Return the [x, y] coordinate for the center point of the cell that contains the specified text.  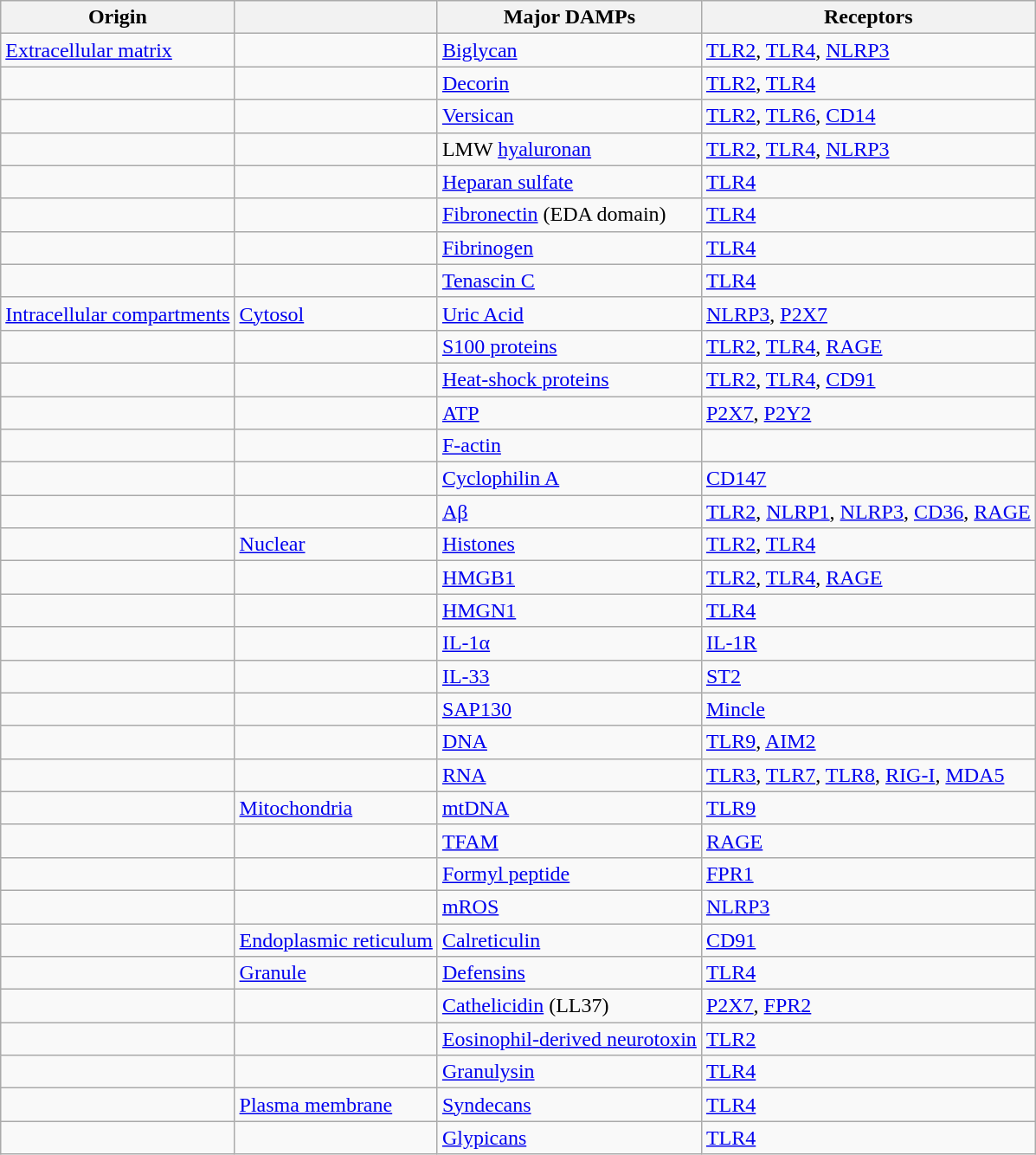
Cytosol [336, 313]
Mitochondria [336, 808]
Calreticulin [569, 939]
S100 proteins [569, 346]
Cyclophilin A [569, 479]
IL-1α [569, 643]
Granulysin [569, 1072]
Tenascin C [569, 281]
CD147 [868, 479]
Cathelicidin (LL37) [569, 1006]
CD91 [868, 939]
RNA [569, 775]
P2X7, FPR2 [868, 1006]
Decorin [569, 83]
Versican [569, 116]
mtDNA [569, 808]
TLR2 [868, 1039]
mROS [569, 907]
TLR2, NLRP1, NLRP3, CD36, RAGE [868, 512]
Defensins [569, 973]
Major DAMPs [569, 17]
P2X7, P2Y2 [868, 413]
LMW hyaluronan [569, 149]
IL-33 [569, 676]
HMGB1 [569, 577]
Plasma membrane [336, 1105]
Heat-shock proteins [569, 379]
Aβ [569, 512]
Glypicans [569, 1138]
TLR2, TLR6, CD14 [868, 116]
ATP [569, 413]
Heparan sulfate [569, 182]
Biglycan [569, 50]
Intracellular compartments [118, 313]
IL-1R [868, 643]
SAP130 [569, 709]
Extracellular matrix [118, 50]
Formyl peptide [569, 874]
ST2 [868, 676]
TLR9, AIM2 [868, 742]
Nuclear [336, 545]
TFAM [569, 841]
TLR9 [868, 808]
Mincle [868, 709]
Fibrinogen [569, 248]
Receptors [868, 17]
FPR1 [868, 874]
DNA [569, 742]
Origin [118, 17]
Histones [569, 545]
TLR2, TLR4, CD91 [868, 379]
Fibronectin (EDA domain) [569, 215]
Uric Acid [569, 313]
F-actin [569, 446]
Eosinophil-derived neurotoxin [569, 1039]
Endoplasmic reticulum [336, 939]
TLR3, TLR7, TLR8, RIG-I, MDA5 [868, 775]
Granule [336, 973]
RAGE [868, 841]
NLRP3, P2X7 [868, 313]
HMGN1 [569, 610]
Syndecans [569, 1105]
NLRP3 [868, 907]
